Extract the [x, y] coordinate from the center of the cell holding the provided text.  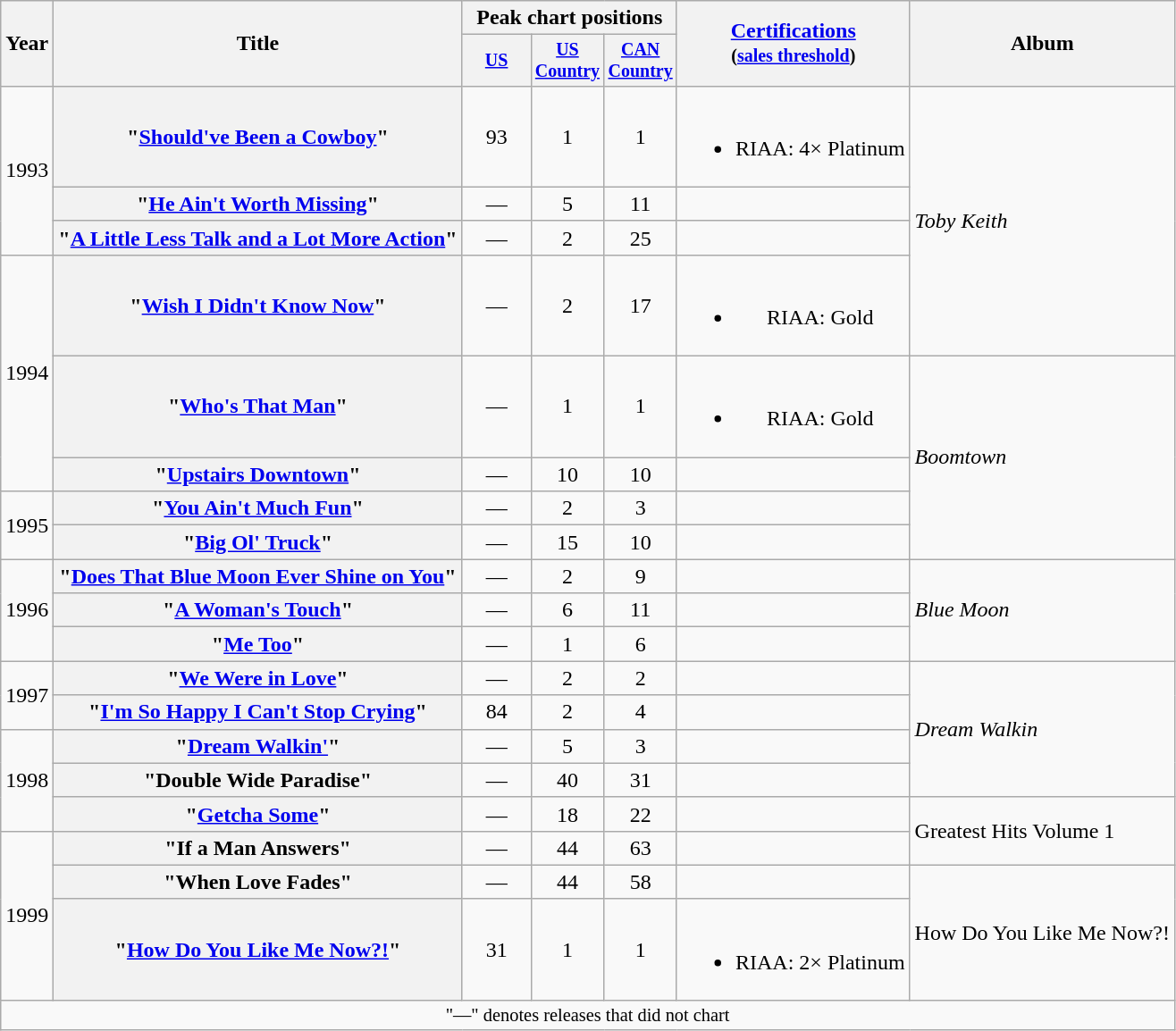
40 [567, 780]
"Upstairs Downtown" [257, 474]
1993 [27, 170]
4 [641, 712]
Peak chart positions [569, 18]
"—" denotes releases that did not chart [588, 1015]
1999 [27, 915]
Certifications(sales threshold) [794, 44]
"Getcha Some" [257, 814]
"A Little Less Talk and a Lot More Action" [257, 238]
"I'm So Happy I Can't Stop Crying" [257, 712]
9 [641, 576]
Dream Walkin [1042, 729]
"When Love Fades" [257, 882]
RIAA: 4× Platinum [794, 136]
25 [641, 238]
Title [257, 44]
93 [497, 136]
"Me Too" [257, 644]
"Double Wide Paradise" [257, 780]
"Does That Blue Moon Ever Shine on You" [257, 576]
"Big Ol' Truck" [257, 542]
Toby Keith [1042, 221]
"Wish I Didn't Know Now" [257, 306]
CAN Country [641, 61]
"Dream Walkin'" [257, 746]
Year [27, 44]
"A Woman's Touch" [257, 610]
1997 [27, 695]
1995 [27, 525]
1998 [27, 780]
"How Do You Like Me Now?!" [257, 949]
"He Ain't Worth Missing" [257, 204]
18 [567, 814]
US Country [567, 61]
22 [641, 814]
Blue Moon [1042, 610]
"You Ain't Much Fun" [257, 508]
Greatest Hits Volume 1 [1042, 831]
1994 [27, 373]
58 [641, 882]
How Do You Like Me Now?! [1042, 933]
63 [641, 848]
"If a Man Answers" [257, 848]
Album [1042, 44]
17 [641, 306]
US [497, 61]
15 [567, 542]
1996 [27, 610]
Boomtown [1042, 457]
"Who's That Man" [257, 407]
RIAA: 2× Platinum [794, 949]
"We Were in Love" [257, 678]
84 [497, 712]
"Should've Been a Cowboy" [257, 136]
